Provide the (X, Y) coordinate of the cell's center where the given text is located.  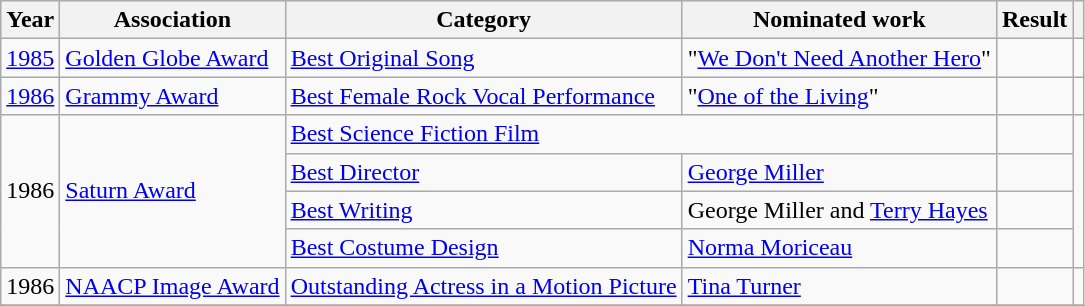
Best Writing (484, 210)
Result (1034, 20)
NAACP Image Award (172, 286)
"We Don't Need Another Hero" (839, 58)
Category (484, 20)
Norma Moriceau (839, 248)
Grammy Award (172, 96)
George Miller and Terry Hayes (839, 210)
Golden Globe Award (172, 58)
Association (172, 20)
Best Female Rock Vocal Performance (484, 96)
Best Original Song (484, 58)
Best Director (484, 172)
Best Costume Design (484, 248)
Outstanding Actress in a Motion Picture (484, 286)
"One of the Living" (839, 96)
1985 (30, 58)
Saturn Award (172, 191)
George Miller (839, 172)
Year (30, 20)
Tina Turner (839, 286)
Best Science Fiction Film (640, 134)
Nominated work (839, 20)
